Locate the cell with the specified text and output its (X, Y) center coordinate. 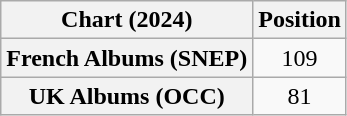
French Albums (SNEP) (127, 58)
Position (300, 20)
81 (300, 96)
UK Albums (OCC) (127, 96)
109 (300, 58)
Chart (2024) (127, 20)
